Capture the cell that displays the provided text and extract its [x, y] central coordinate. 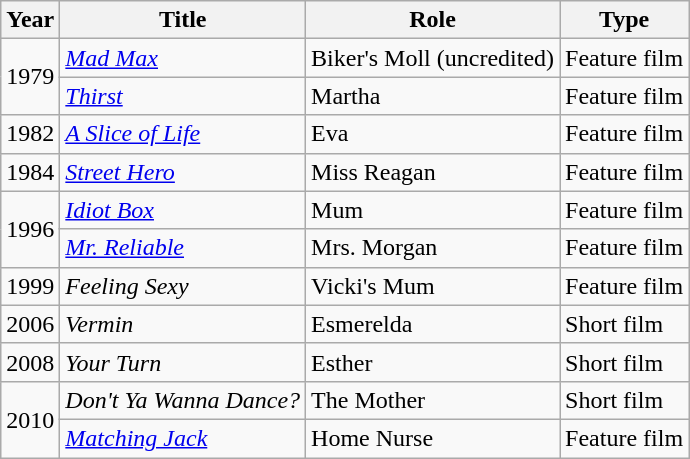
1999 [30, 286]
1984 [30, 172]
Don't Ya Wanna Dance? [183, 400]
1982 [30, 134]
Esmerelda [433, 324]
Esther [433, 362]
Mrs. Morgan [433, 248]
Idiot Box [183, 210]
Vicki's Mum [433, 286]
Martha [433, 96]
Street Hero [183, 172]
Mum [433, 210]
Home Nurse [433, 438]
Type [624, 20]
1979 [30, 77]
Mr. Reliable [183, 248]
The Mother [433, 400]
Feeling Sexy [183, 286]
2008 [30, 362]
Year [30, 20]
1996 [30, 229]
Mad Max [183, 58]
Your Turn [183, 362]
Thirst [183, 96]
Eva [433, 134]
Miss Reagan [433, 172]
Title [183, 20]
2010 [30, 419]
2006 [30, 324]
Role [433, 20]
Matching Jack [183, 438]
Biker's Moll (uncredited) [433, 58]
Vermin [183, 324]
A Slice of Life [183, 134]
